From the cell containing the given text, extract its center point as [x, y] coordinate. 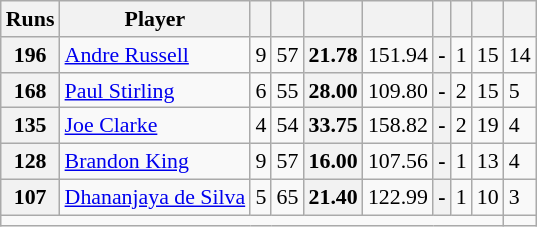
6 [260, 90]
14 [520, 54]
151.94 [398, 54]
168 [30, 90]
Runs [30, 18]
19 [488, 125]
Brandon King [156, 161]
13 [488, 161]
196 [30, 54]
109.80 [398, 90]
Paul Stirling [156, 90]
16.00 [332, 161]
107.56 [398, 161]
158.82 [398, 125]
Andre Russell [156, 54]
21.78 [332, 54]
107 [30, 197]
Player [156, 18]
135 [30, 125]
54 [287, 125]
Dhananjaya de Silva [156, 197]
128 [30, 161]
10 [488, 197]
65 [287, 197]
122.99 [398, 197]
28.00 [332, 90]
3 [520, 197]
21.40 [332, 197]
33.75 [332, 125]
Joe Clarke [156, 125]
55 [287, 90]
